Provide the [X, Y] coordinate of the cell's center where the given text is located.  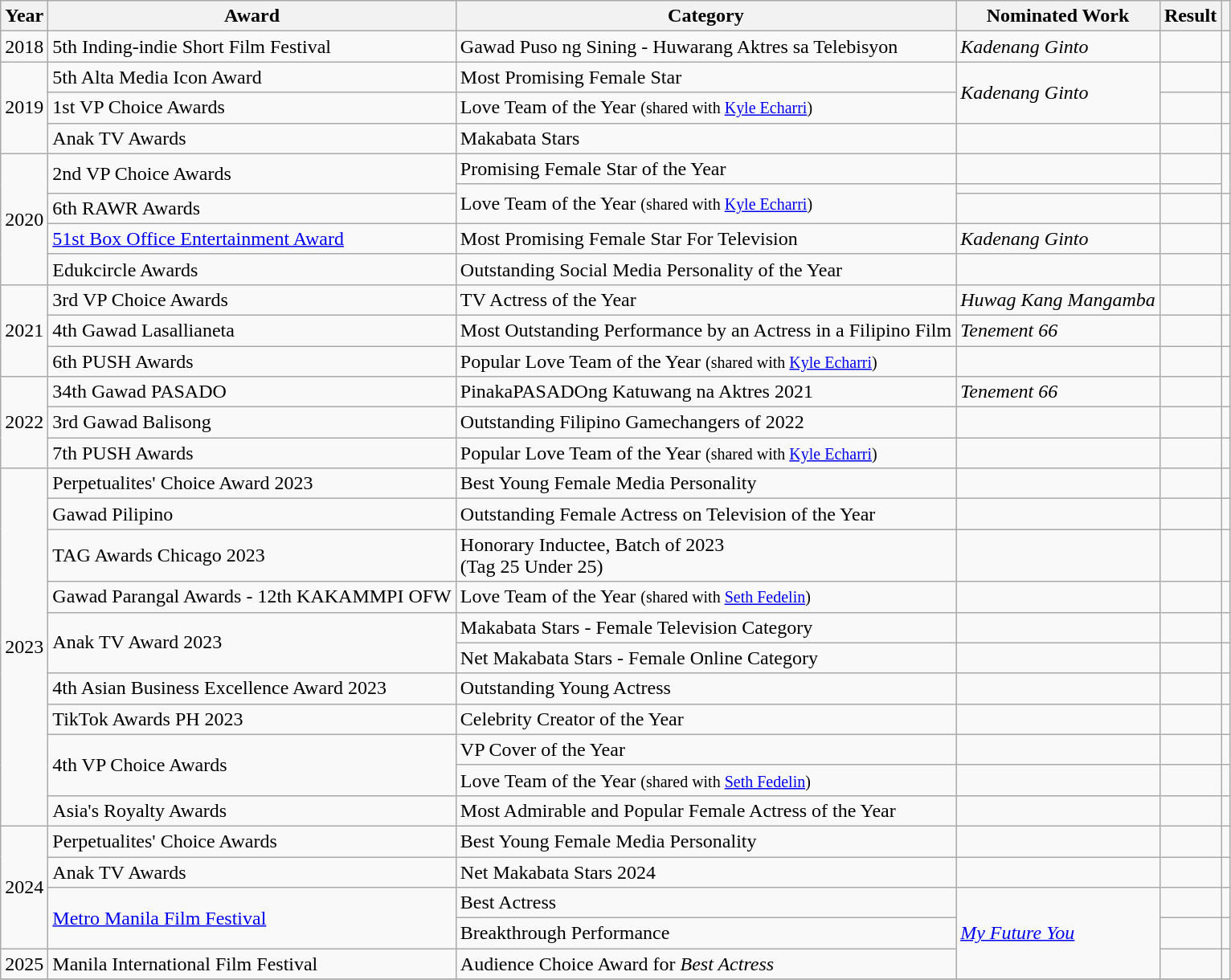
Perpetualites' Choice Awards [252, 841]
My Future You [1058, 933]
Net Makabata Stars - Female Online Category [705, 658]
Makabata Stars [705, 138]
Edukcircle Awards [252, 269]
Audience Choice Award for Best Actress [705, 964]
Category [705, 16]
Celebrity Creator of the Year [705, 719]
Breakthrough Performance [705, 933]
Award [252, 16]
5th Inding-indie Short Film Festival [252, 47]
Most Promising Female Star [705, 77]
Nominated Work [1058, 16]
Result [1190, 16]
6th RAWR Awards [252, 208]
2020 [24, 218]
4th Asian Business Excellence Award 2023 [252, 688]
TikTok Awards PH 2023 [252, 719]
4th VP Choice Awards [252, 765]
6th PUSH Awards [252, 361]
Outstanding Social Media Personality of the Year [705, 269]
Outstanding Filipino Gamechangers of 2022 [705, 423]
3rd VP Choice Awards [252, 300]
2019 [24, 108]
Outstanding Young Actress [705, 688]
Gawad Puso ng Sining - Huwarang Aktres sa Telebisyon [705, 47]
Honorary Inductee, Batch of 2023 (Tag 25 Under 25) [705, 556]
PinakaPASADOng Katuwang na Aktres 2021 [705, 392]
Net Makabata Stars 2024 [705, 872]
2023 [24, 647]
2nd VP Choice Awards [252, 174]
TAG Awards Chicago 2023 [252, 556]
Makabata Stars - Female Television Category [705, 627]
Huwag Kang Mangamba [1058, 300]
TV Actress of the Year [705, 300]
4th Gawad Lasallianeta [252, 330]
5th Alta Media Icon Award [252, 77]
3rd Gawad Balisong [252, 423]
Most Admirable and Popular Female Actress of the Year [705, 811]
Outstanding Female Actress on Television of the Year [705, 514]
2021 [24, 330]
Manila International Film Festival [252, 964]
Gawad Parangal Awards - 12th KAKAMMPI OFW [252, 597]
VP Cover of the Year [705, 749]
1st VP Choice Awards [252, 108]
Asia's Royalty Awards [252, 811]
Most Promising Female Star For Television [705, 239]
34th Gawad PASADO [252, 392]
2022 [24, 423]
7th PUSH Awards [252, 453]
Metro Manila Film Festival [252, 918]
2024 [24, 887]
51st Box Office Entertainment Award [252, 239]
Best Actress [705, 903]
2018 [24, 47]
Gawad Pilipino [252, 514]
Anak TV Award 2023 [252, 643]
Most Outstanding Performance by an Actress in a Filipino Film [705, 330]
Promising Female Star of the Year [705, 169]
Year [24, 16]
Perpetualites' Choice Award 2023 [252, 484]
2025 [24, 964]
